Scan for the cell matching the given text and deliver its (X, Y) coordinate at center. 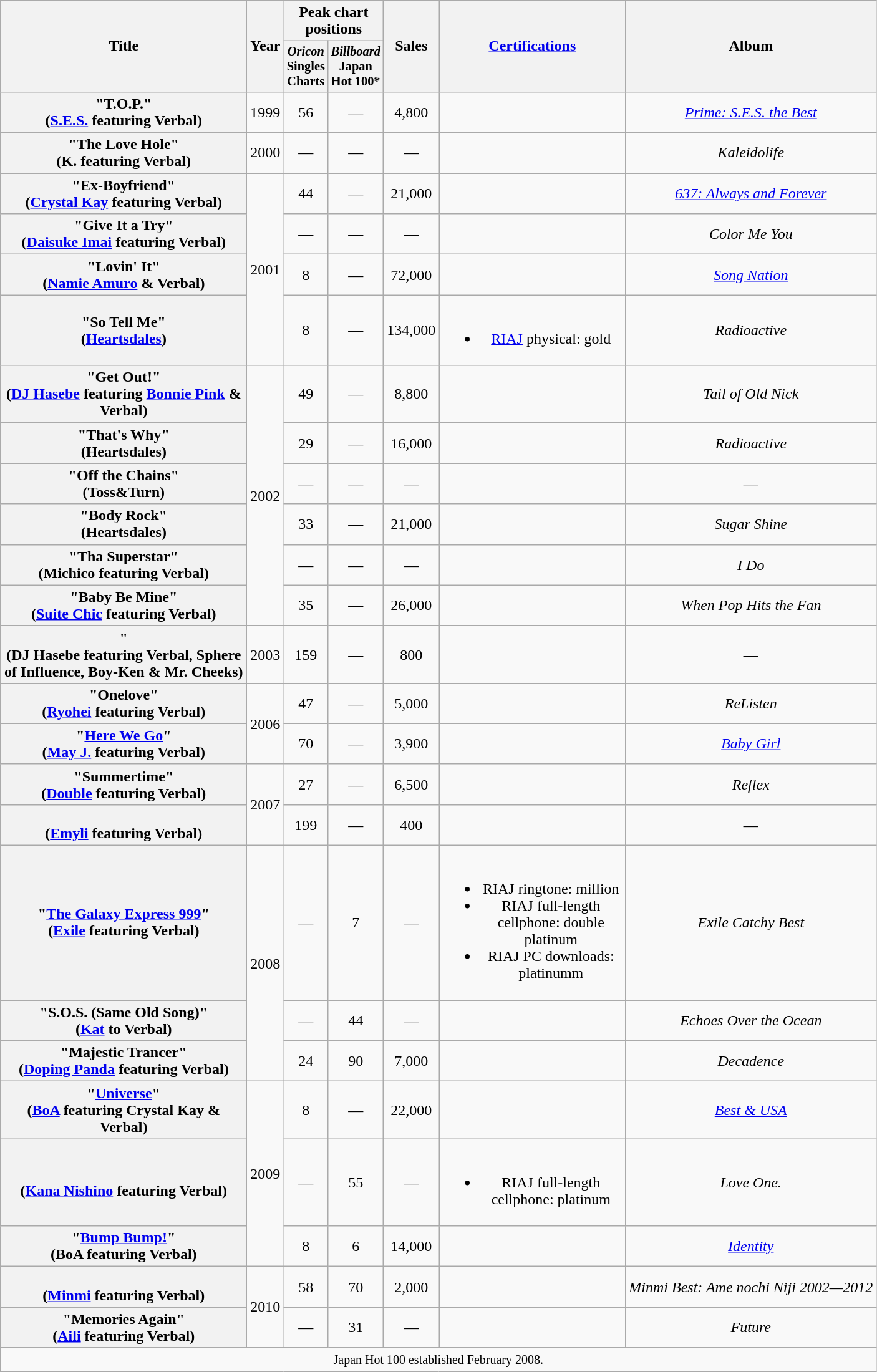
Baby Girl (751, 743)
16,000 (412, 443)
"(DJ Hasebe featuring Verbal, Sphere of Influence, Boy-Ken & Mr. Cheeks) (124, 654)
"Onelove"(Ryohei featuring Verbal) (124, 703)
31 (356, 1327)
Color Me You (751, 234)
Sugar Shine (751, 524)
6 (356, 1246)
2007 (266, 804)
I Do (751, 565)
"Body Rock"(Heartsdales) (124, 524)
159 (306, 654)
Identity (751, 1246)
"Ex-Boyfriend"(Crystal Kay featuring Verbal) (124, 193)
(Emyli featuring Verbal) (124, 824)
RIAJ physical: gold (533, 331)
2008 (266, 964)
7 (356, 923)
"Majestic Trancer"(Doping Panda featuring Verbal) (124, 1061)
7,000 (412, 1061)
"Tha Superstar"(Michico featuring Verbal) (124, 565)
"The Galaxy Express 999"(Exile featuring Verbal) (124, 923)
"Universe"(BoA featuring Crystal Kay & Verbal) (124, 1110)
5,000 (412, 703)
2002 (266, 495)
Tail of Old Nick (751, 394)
Oricon Singles Charts (306, 67)
"Off the Chains"(Toss&Turn) (124, 484)
199 (306, 824)
2006 (266, 723)
Love One. (751, 1182)
2000 (266, 153)
Sales (412, 46)
RIAJ ringtone: millionRIAJ full-length cellphone: double platinumRIAJ PC downloads: platinumm (533, 923)
"The Love Hole"(K. featuring Verbal) (124, 153)
2010 (266, 1307)
33 (306, 524)
35 (306, 605)
3,900 (412, 743)
Future (751, 1327)
When Pop Hits the Fan (751, 605)
Kaleidolife (751, 153)
Year (266, 46)
56 (306, 112)
Certifications (533, 46)
2003 (266, 654)
(Minmi featuring Verbal) (124, 1287)
(Kana Nishino featuring Verbal) (124, 1182)
Song Nation (751, 274)
4,800 (412, 112)
Echoes Over the Ocean (751, 1020)
26,000 (412, 605)
2009 (266, 1174)
24 (306, 1061)
"T.O.P."(S.E.S. featuring Verbal) (124, 112)
"Get Out!"(DJ Hasebe featuring Bonnie Pink & Verbal) (124, 394)
8,800 (412, 394)
Title (124, 46)
90 (356, 1061)
6,500 (412, 785)
27 (306, 785)
"Here We Go"(May J. featuring Verbal) (124, 743)
"That's Why"(Heartsdales) (124, 443)
"Memories Again"(Aili featuring Verbal) (124, 1327)
22,000 (412, 1110)
400 (412, 824)
2,000 (412, 1287)
58 (306, 1287)
RIAJ full-length cellphone: platinum (533, 1182)
14,000 (412, 1246)
Reflex (751, 785)
"S.O.S. (Same Old Song)"(Kat to Verbal) (124, 1020)
"So Tell Me"(Heartsdales) (124, 331)
Decadence (751, 1061)
Best & USA (751, 1110)
Minmi Best: Ame nochi Niji 2002—2012 (751, 1287)
"Baby Be Mine"(Suite Chic featuring Verbal) (124, 605)
47 (306, 703)
29 (306, 443)
134,000 (412, 331)
"Give It a Try"(Daisuke Imai featuring Verbal) (124, 234)
72,000 (412, 274)
2001 (266, 269)
Japan Hot 100 established February 2008. (438, 1360)
ReListen (751, 703)
"Lovin' It"(Namie Amuro & Verbal) (124, 274)
Exile Catchy Best (751, 923)
"Summertime"(Double featuring Verbal) (124, 785)
Album (751, 46)
55 (356, 1182)
Prime: S.E.S. the Best (751, 112)
Billboard Japan Hot 100* (356, 67)
637: Always and Forever (751, 193)
Peak chart positions (334, 21)
"Bump Bump!"(BoA featuring Verbal) (124, 1246)
1999 (266, 112)
49 (306, 394)
800 (412, 654)
